Pinpoint the cell where the given text exists, returning its [x, y] midpoint coordinate. 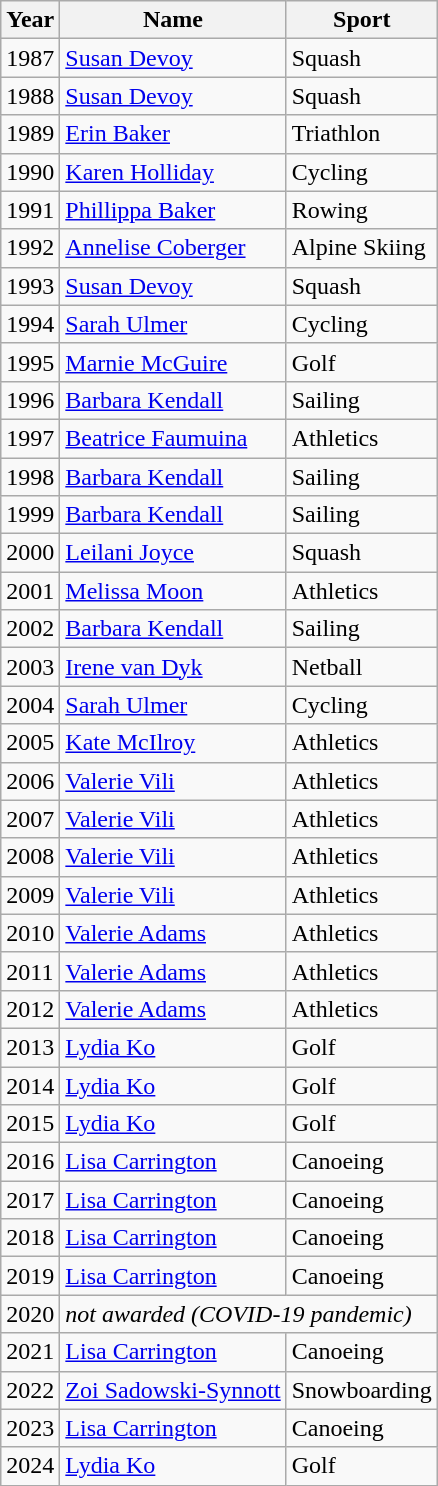
Erin Baker [173, 134]
1987 [30, 58]
Year [30, 20]
Karen Holliday [173, 172]
1992 [30, 248]
2004 [30, 705]
Melissa Moon [173, 591]
1990 [30, 172]
2019 [30, 1276]
1995 [30, 362]
Beatrice Faumuina [173, 438]
2012 [30, 1009]
2011 [30, 971]
2007 [30, 819]
2022 [30, 1390]
1989 [30, 134]
1996 [30, 400]
1994 [30, 324]
2005 [30, 743]
Irene van Dyk [173, 667]
2002 [30, 629]
2024 [30, 1466]
2021 [30, 1352]
2001 [30, 591]
Annelise Coberger [173, 248]
Kate McIlroy [173, 743]
2014 [30, 1085]
Phillippa Baker [173, 210]
2000 [30, 553]
1993 [30, 286]
2018 [30, 1238]
2023 [30, 1428]
Leilani Joyce [173, 553]
2010 [30, 933]
2006 [30, 781]
Zoi Sadowski-Synnott [173, 1390]
Netball [362, 667]
2016 [30, 1162]
not awarded (COVID-19 pandemic) [248, 1314]
Alpine Skiing [362, 248]
2015 [30, 1124]
2009 [30, 895]
1988 [30, 96]
2017 [30, 1200]
Marnie McGuire [173, 362]
2008 [30, 857]
1991 [30, 210]
2013 [30, 1047]
Snowboarding [362, 1390]
2003 [30, 667]
Name [173, 20]
1997 [30, 438]
1999 [30, 515]
Sport [362, 20]
Rowing [362, 210]
Triathlon [362, 134]
2020 [30, 1314]
1998 [30, 477]
